Determine the (x, y) coordinate at the center of the cell enclosing the given text.  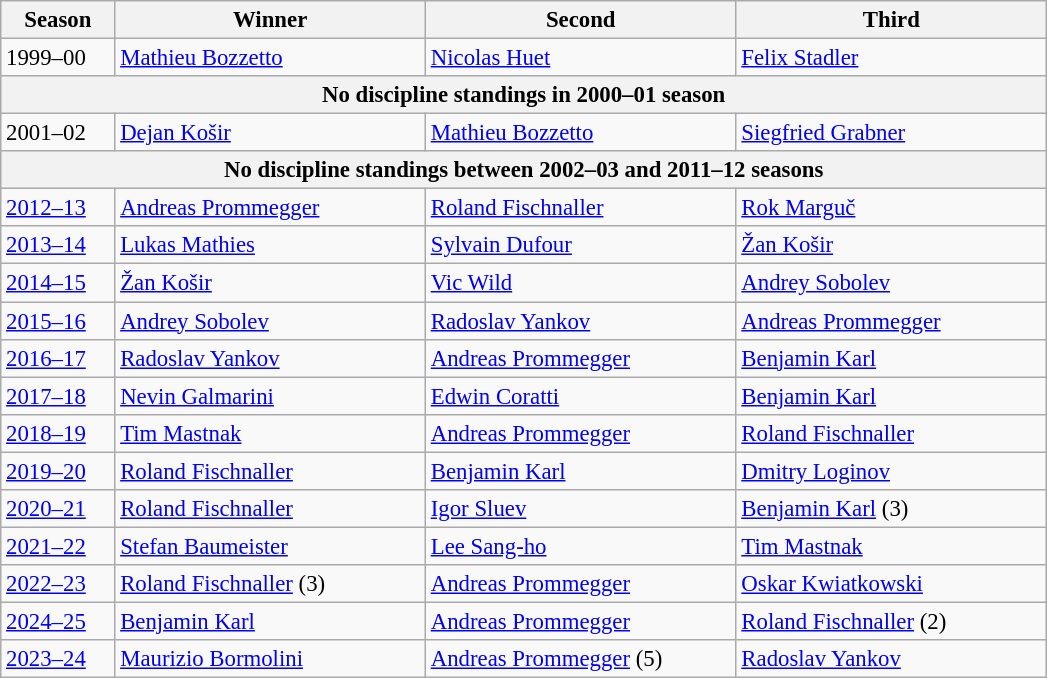
Sylvain Dufour (580, 245)
1999–00 (58, 58)
Season (58, 20)
Third (892, 20)
Roland Fischnaller (3) (270, 584)
Edwin Coratti (580, 396)
2024–25 (58, 621)
Stefan Baumeister (270, 546)
Felix Stadler (892, 58)
2022–23 (58, 584)
Siegfried Grabner (892, 133)
Nicolas Huet (580, 58)
2017–18 (58, 396)
Rok Marguč (892, 208)
2015–16 (58, 321)
No discipline standings in 2000–01 season (524, 95)
Lukas Mathies (270, 245)
No discipline standings between 2002–03 and 2011–12 seasons (524, 170)
Lee Sang-ho (580, 546)
Dejan Košir (270, 133)
2014–15 (58, 283)
2012–13 (58, 208)
Andreas Prommegger (5) (580, 659)
Second (580, 20)
Maurizio Bormolini (270, 659)
2019–20 (58, 471)
2013–14 (58, 245)
Winner (270, 20)
2001–02 (58, 133)
2020–21 (58, 509)
Igor Sluev (580, 509)
2016–17 (58, 358)
2021–22 (58, 546)
2023–24 (58, 659)
Benjamin Karl (3) (892, 509)
Nevin Galmarini (270, 396)
Vic Wild (580, 283)
2018–19 (58, 433)
Roland Fischnaller (2) (892, 621)
Dmitry Loginov (892, 471)
Oskar Kwiatkowski (892, 584)
